Scan for the cell matching the given text and deliver its (X, Y) coordinate at center. 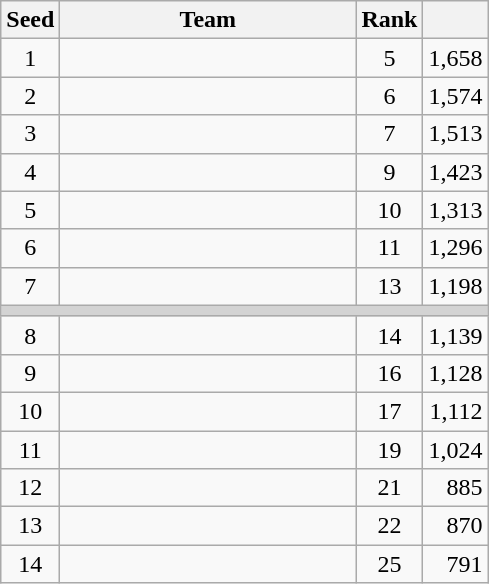
870 (456, 526)
17 (390, 411)
1 (30, 58)
25 (390, 564)
16 (390, 373)
1,112 (456, 411)
22 (390, 526)
8 (30, 335)
Seed (30, 20)
2 (30, 96)
Rank (390, 20)
Team (208, 20)
885 (456, 488)
1,198 (456, 286)
19 (390, 449)
12 (30, 488)
3 (30, 134)
1,658 (456, 58)
4 (30, 172)
1,423 (456, 172)
791 (456, 564)
1,024 (456, 449)
1,574 (456, 96)
1,139 (456, 335)
1,313 (456, 210)
21 (390, 488)
1,513 (456, 134)
1,296 (456, 248)
1,128 (456, 373)
